Detect which cell encompasses the target text, then output its (X, Y) center coordinate. 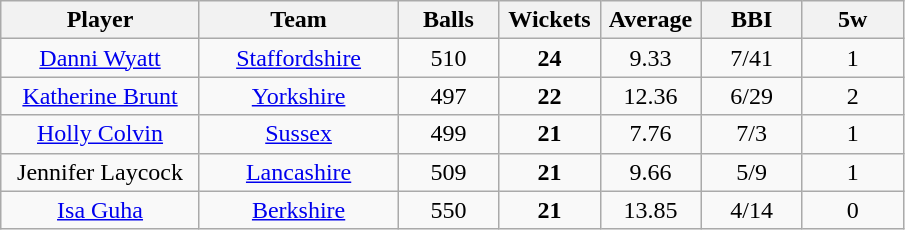
7/41 (752, 58)
550 (448, 210)
12.36 (650, 96)
Team (298, 20)
2 (852, 96)
Danni Wyatt (100, 58)
510 (448, 58)
Isa Guha (100, 210)
Holly Colvin (100, 134)
Player (100, 20)
22 (550, 96)
Average (650, 20)
9.33 (650, 58)
Lancashire (298, 172)
6/29 (752, 96)
13.85 (650, 210)
5/9 (752, 172)
Sussex (298, 134)
0 (852, 210)
7.76 (650, 134)
497 (448, 96)
7/3 (752, 134)
Balls (448, 20)
BBI (752, 20)
Wickets (550, 20)
Katherine Brunt (100, 96)
Yorkshire (298, 96)
Berkshire (298, 210)
5w (852, 20)
4/14 (752, 210)
499 (448, 134)
Jennifer Laycock (100, 172)
9.66 (650, 172)
509 (448, 172)
Staffordshire (298, 58)
24 (550, 58)
